Provide the (x, y) coordinate of the cell's center where the given text is located.  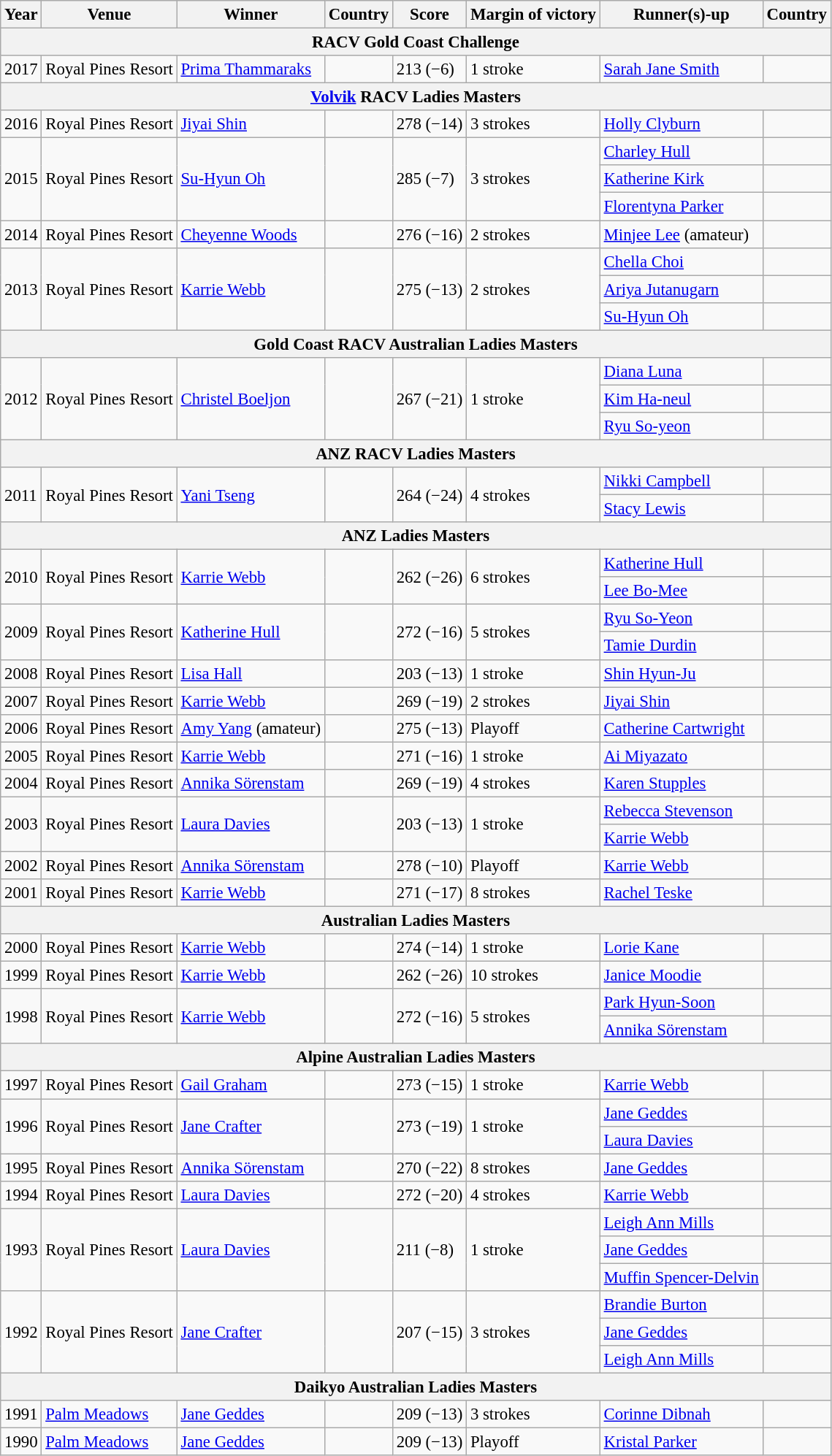
Minjee Lee (amateur) (681, 234)
Florentyna Parker (681, 207)
2014 (21, 234)
1991 (21, 1414)
Corinne Dibnah (681, 1414)
Australian Ladies Masters (416, 921)
273 (−19) (430, 1126)
264 (−24) (430, 495)
1999 (21, 976)
Kristal Parker (681, 1442)
Karen Stupples (681, 783)
2009 (21, 632)
Gail Graham (251, 1085)
2005 (21, 756)
211 (−8) (430, 1250)
Katherine Kirk (681, 179)
Yani Tseng (251, 495)
Brandie Burton (681, 1305)
Prima Thammaraks (251, 69)
Ariya Jutanugarn (681, 289)
Cheyenne Woods (251, 234)
1998 (21, 1016)
6 strokes (533, 577)
RACV Gold Coast Challenge (416, 42)
Rebecca Stevenson (681, 811)
Margin of victory (533, 15)
2003 (21, 824)
2015 (21, 180)
Lorie Kane (681, 948)
Lee Bo-Mee (681, 591)
1997 (21, 1085)
285 (−7) (430, 180)
10 strokes (533, 976)
2017 (21, 69)
Ryu So-Yeon (681, 618)
Chella Choi (681, 261)
Ai Miyazato (681, 756)
Daikyo Australian Ladies Masters (416, 1387)
Muffin Spencer-Delvin (681, 1277)
276 (−16) (430, 234)
Lisa Hall (251, 673)
213 (−6) (430, 69)
2016 (21, 124)
2004 (21, 783)
1994 (21, 1195)
2001 (21, 893)
2006 (21, 728)
Kim Ha-neul (681, 399)
271 (−16) (430, 756)
Christel Boeljon (251, 399)
2012 (21, 399)
Alpine Australian Ladies Masters (416, 1058)
Catherine Cartwright (681, 728)
Gold Coast RACV Australian Ladies Masters (416, 344)
Rachel Teske (681, 893)
Nikki Campbell (681, 481)
Amy Yang (amateur) (251, 728)
270 (−22) (430, 1168)
2007 (21, 701)
267 (−21) (430, 399)
Shin Hyun-Ju (681, 673)
Park Hyun-Soon (681, 1003)
ANZ RACV Ladies Masters (416, 453)
Runner(s)-up (681, 15)
271 (−17) (430, 893)
ANZ Ladies Masters (416, 536)
272 (−20) (430, 1195)
Winner (251, 15)
Score (430, 15)
2008 (21, 673)
Tamie Durdin (681, 646)
Diana Luna (681, 372)
2010 (21, 577)
Sarah Jane Smith (681, 69)
1992 (21, 1332)
2000 (21, 948)
Ryu So-yeon (681, 426)
Janice Moodie (681, 976)
1993 (21, 1250)
Venue (110, 15)
Holly Clyburn (681, 124)
2002 (21, 865)
273 (−15) (430, 1085)
2011 (21, 495)
Volvik RACV Ladies Masters (416, 97)
278 (−14) (430, 124)
274 (−14) (430, 948)
1995 (21, 1168)
2013 (21, 289)
Stacy Lewis (681, 509)
1996 (21, 1126)
1990 (21, 1442)
Year (21, 15)
Charley Hull (681, 152)
207 (−15) (430, 1332)
278 (−10) (430, 865)
